Scan for the cell matching the given text and deliver its (X, Y) coordinate at center. 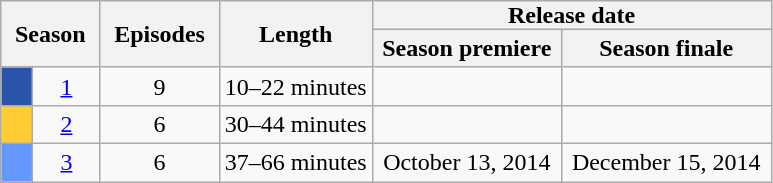
37–66 minutes (296, 162)
Season finale (666, 48)
10–22 minutes (296, 86)
9 (160, 86)
3 (66, 162)
1 (66, 86)
December 15, 2014 (666, 162)
30–44 minutes (296, 124)
Season premiere (466, 48)
Season (50, 34)
Release date (572, 15)
Episodes (160, 34)
Length (296, 34)
October 13, 2014 (466, 162)
2 (66, 124)
